Detect which cell encompasses the target text, then output its (x, y) center coordinate. 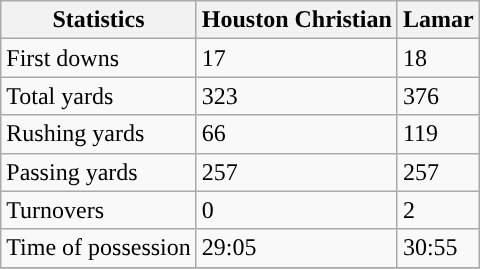
Passing yards (99, 172)
Rushing yards (99, 134)
Statistics (99, 20)
0 (296, 210)
First downs (99, 58)
Total yards (99, 96)
Houston Christian (296, 20)
17 (296, 58)
66 (296, 134)
323 (296, 96)
30:55 (438, 248)
Time of possession (99, 248)
29:05 (296, 248)
Turnovers (99, 210)
376 (438, 96)
2 (438, 210)
Lamar (438, 20)
18 (438, 58)
119 (438, 134)
